Find where the given text appears and provide that cell's center as (x, y) coordinate. 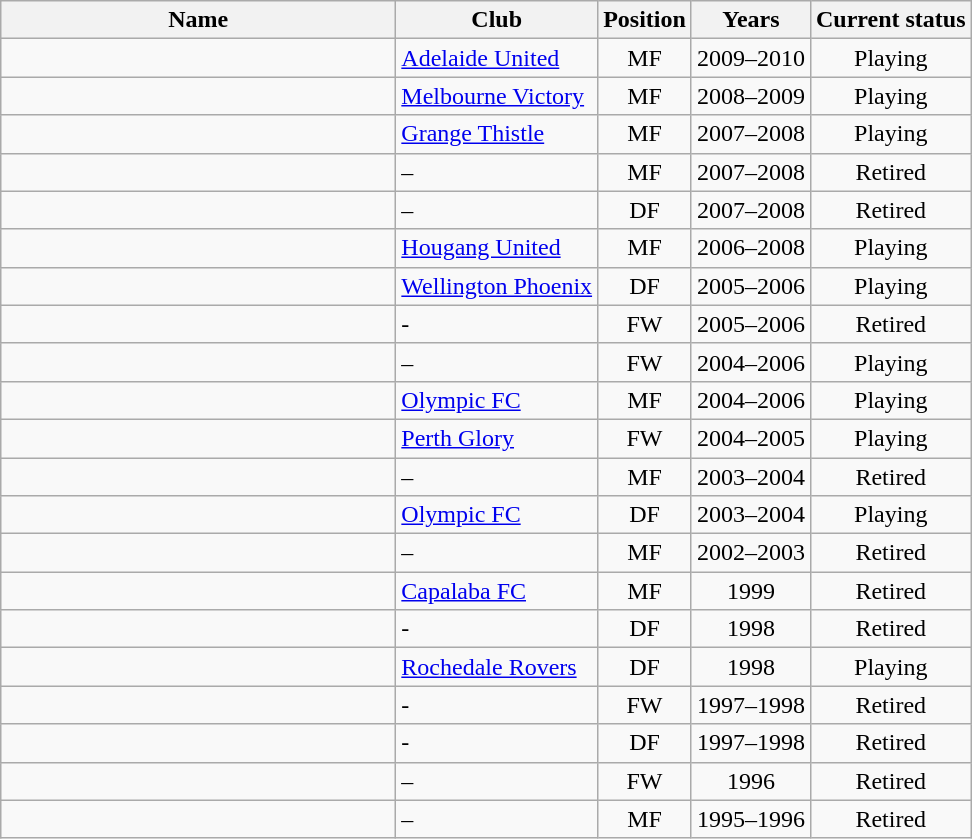
2002–2003 (750, 553)
1995–1996 (750, 819)
Position (645, 20)
Club (497, 20)
Perth Glory (497, 438)
Hougang United (497, 248)
1999 (750, 591)
Grange Thistle (497, 134)
Current status (890, 20)
Years (750, 20)
Rochedale Rovers (497, 667)
2006–2008 (750, 248)
2008–2009 (750, 96)
2009–2010 (750, 58)
Capalaba FC (497, 591)
Melbourne Victory (497, 96)
Adelaide United (497, 58)
Name (198, 20)
1996 (750, 781)
2004–2005 (750, 438)
Wellington Phoenix (497, 286)
